Determine the (X, Y) coordinate at the center of the cell enclosing the given text.  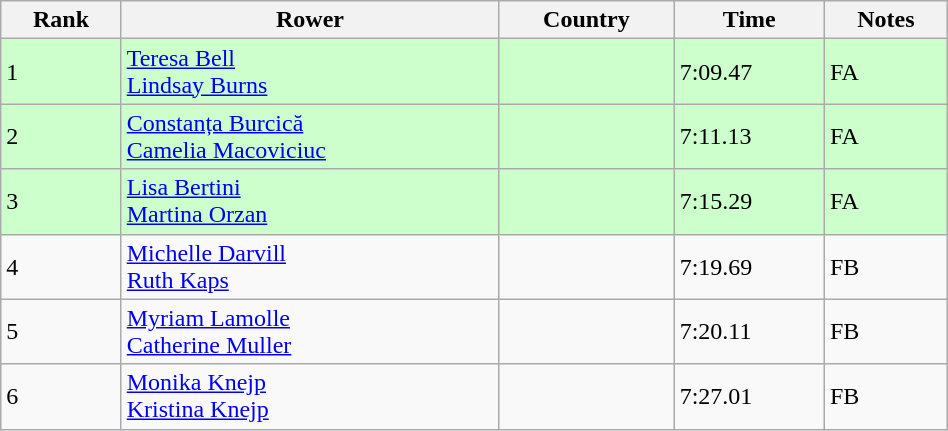
Time (749, 20)
Country (586, 20)
5 (61, 332)
Rank (61, 20)
7:15.29 (749, 202)
Monika KnejpKristina Knejp (310, 396)
7:09.47 (749, 72)
2 (61, 136)
Myriam LamolleCatherine Muller (310, 332)
7:20.11 (749, 332)
1 (61, 72)
Constanța BurcicăCamelia Macoviciuc (310, 136)
7:19.69 (749, 266)
7:11.13 (749, 136)
Lisa BertiniMartina Orzan (310, 202)
Notes (886, 20)
Teresa BellLindsay Burns (310, 72)
6 (61, 396)
7:27.01 (749, 396)
Rower (310, 20)
4 (61, 266)
3 (61, 202)
Michelle DarvillRuth Kaps (310, 266)
